Pinpoint the cell where the given text exists, returning its [x, y] midpoint coordinate. 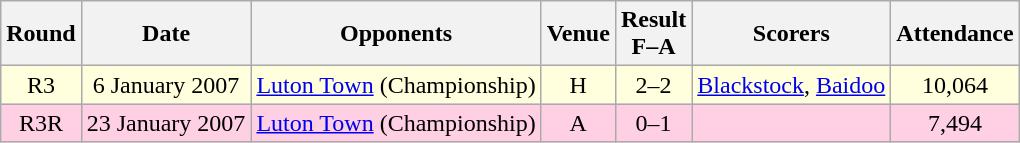
23 January 2007 [166, 123]
H [578, 85]
6 January 2007 [166, 85]
Opponents [396, 34]
ResultF–A [653, 34]
R3 [41, 85]
A [578, 123]
10,064 [955, 85]
R3R [41, 123]
Attendance [955, 34]
2–2 [653, 85]
Venue [578, 34]
7,494 [955, 123]
Round [41, 34]
Scorers [792, 34]
Blackstock, Baidoo [792, 85]
Date [166, 34]
0–1 [653, 123]
